Pinpoint the cell where the given text exists, returning its [x, y] midpoint coordinate. 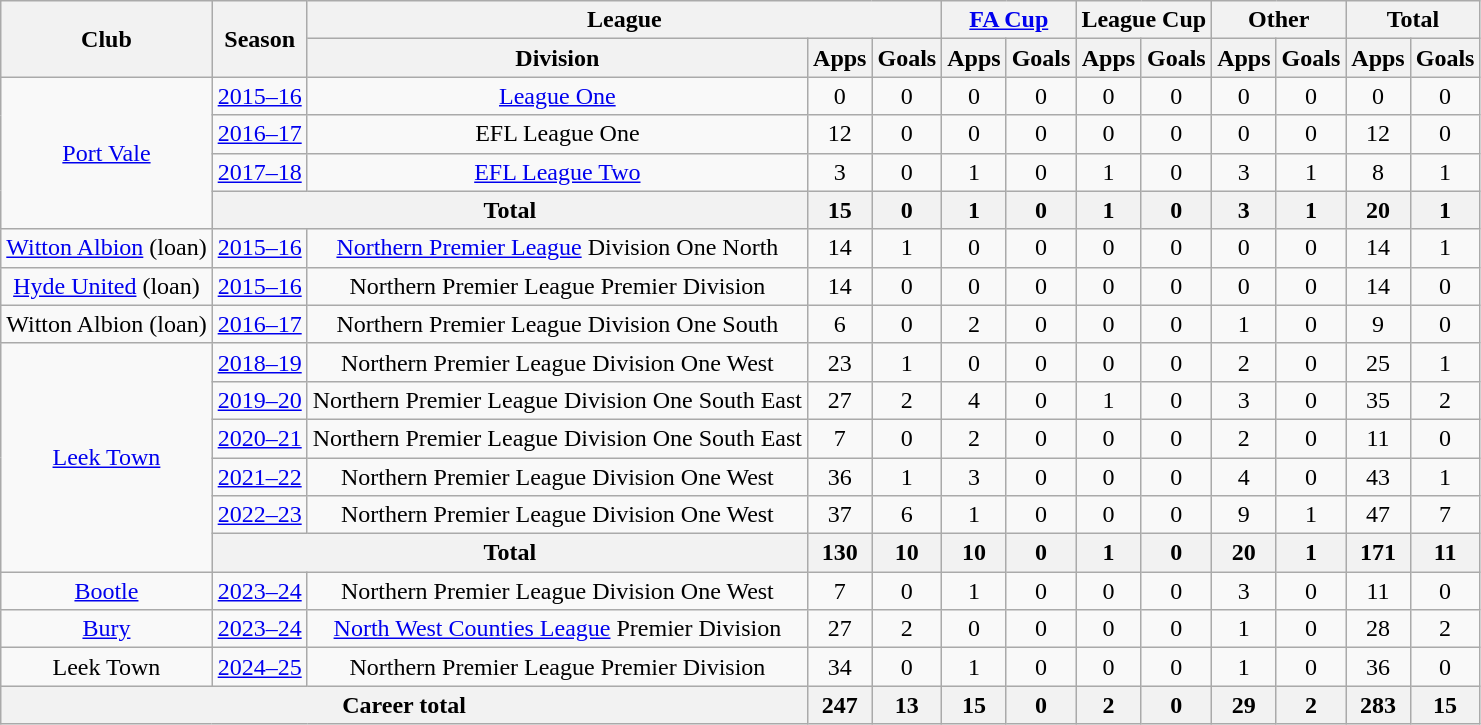
2024–25 [260, 667]
Career total [404, 705]
2020–21 [260, 438]
North West Counties League Premier Division [557, 629]
Port Vale [106, 153]
35 [1378, 400]
23 [840, 362]
2017–18 [260, 172]
2019–20 [260, 400]
League Cup [1144, 20]
2018–19 [260, 362]
28 [1378, 629]
Club [106, 39]
29 [1244, 705]
2021–22 [260, 477]
13 [907, 705]
EFL League One [557, 134]
Hyde United (loan) [106, 286]
247 [840, 705]
League [624, 20]
FA Cup [1009, 20]
EFL League Two [557, 172]
Northern Premier League Division One South [557, 324]
130 [840, 553]
283 [1378, 705]
43 [1378, 477]
8 [1378, 172]
37 [840, 515]
171 [1378, 553]
Northern Premier League Division One North [557, 248]
Season [260, 39]
Bootle [106, 591]
47 [1378, 515]
2022–23 [260, 515]
Other [1279, 20]
25 [1378, 362]
Bury [106, 629]
League One [557, 96]
34 [840, 667]
Division [557, 58]
